From the cell containing the given text, extract its center point as (X, Y) coordinate. 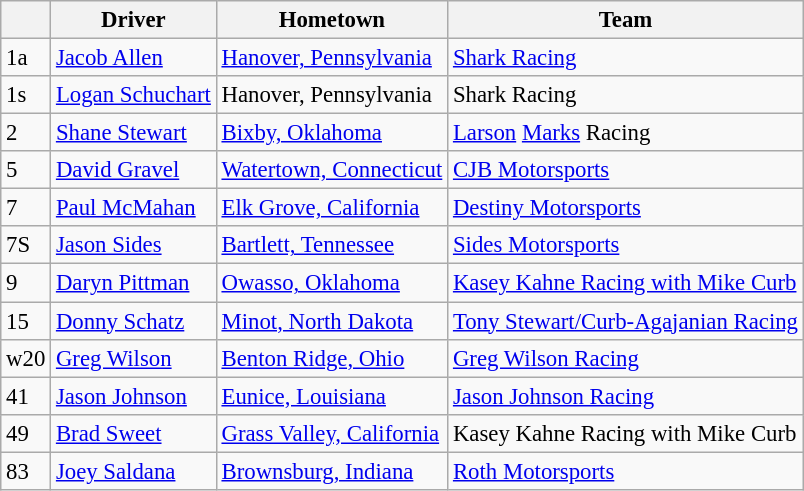
7 (26, 208)
Driver (134, 20)
Greg Wilson Racing (626, 358)
Paul McMahan (134, 208)
Logan Schuchart (134, 95)
Greg Wilson (134, 358)
49 (26, 433)
5 (26, 170)
Jason Johnson (134, 396)
1s (26, 95)
Brownsburg, Indiana (332, 471)
Watertown, Connecticut (332, 170)
w20 (26, 358)
Joey Saldana (134, 471)
Jason Sides (134, 245)
Larson Marks Racing (626, 133)
Sides Motorsports (626, 245)
7S (26, 245)
41 (26, 396)
Donny Schatz (134, 321)
Elk Grove, California (332, 208)
15 (26, 321)
Team (626, 20)
Owasso, Oklahoma (332, 283)
83 (26, 471)
Tony Stewart/Curb-Agajanian Racing (626, 321)
Hometown (332, 20)
1a (26, 58)
Daryn Pittman (134, 283)
Roth Motorsports (626, 471)
Grass Valley, California (332, 433)
Brad Sweet (134, 433)
Shane Stewart (134, 133)
2 (26, 133)
Destiny Motorsports (626, 208)
CJB Motorsports (626, 170)
Jacob Allen (134, 58)
Eunice, Louisiana (332, 396)
David Gravel (134, 170)
Jason Johnson Racing (626, 396)
Benton Ridge, Ohio (332, 358)
Bixby, Oklahoma (332, 133)
Minot, North Dakota (332, 321)
9 (26, 283)
Bartlett, Tennessee (332, 245)
